Locate the cell with the specified text and output its (X, Y) center coordinate. 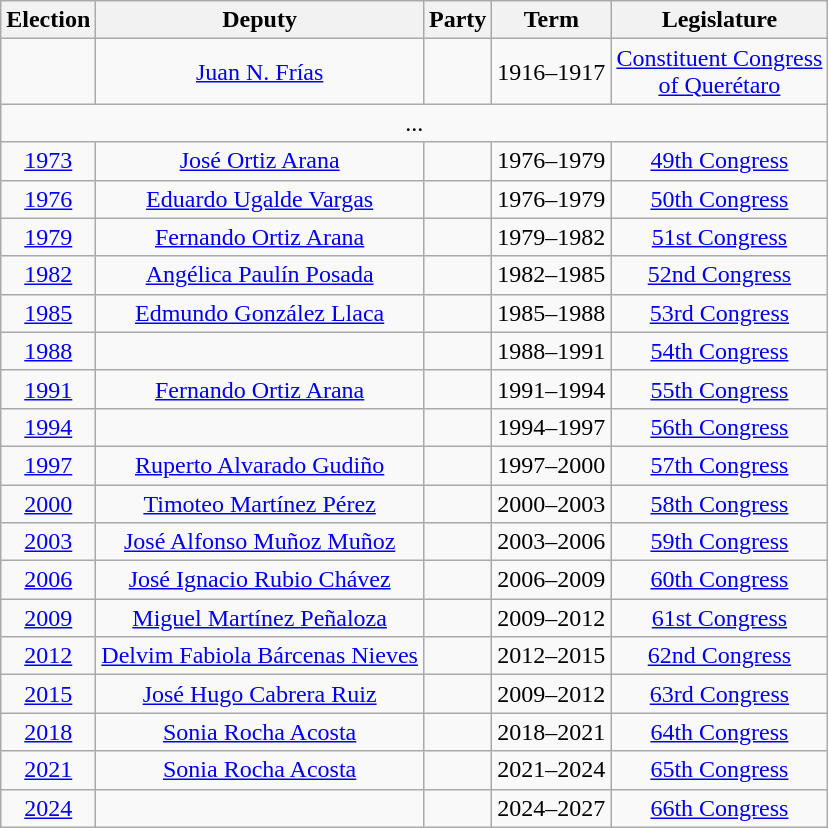
José Alfonso Muñoz Muñoz (260, 542)
1979–1982 (552, 237)
55th Congress (720, 389)
57th Congress (720, 465)
1982–1985 (552, 275)
José Ortiz Arana (260, 161)
2024 (48, 808)
58th Congress (720, 503)
Miguel Martínez Peñaloza (260, 618)
Election (48, 20)
61st Congress (720, 618)
Eduardo Ugalde Vargas (260, 199)
1991–1994 (552, 389)
51st Congress (720, 237)
2012 (48, 656)
1979 (48, 237)
2024–2027 (552, 808)
2006–2009 (552, 580)
1985–1988 (552, 313)
50th Congress (720, 199)
64th Congress (720, 732)
2018–2021 (552, 732)
1997–2000 (552, 465)
66th Congress (720, 808)
2000 (48, 503)
Edmundo González Llaca (260, 313)
1991 (48, 389)
1988 (48, 351)
1994 (48, 427)
59th Congress (720, 542)
2009 (48, 618)
Term (552, 20)
Ruperto Alvarado Gudiño (260, 465)
Legislature (720, 20)
... (414, 123)
2021–2024 (552, 770)
2015 (48, 694)
Juan N. Frías (260, 72)
José Ignacio Rubio Chávez (260, 580)
Angélica Paulín Posada (260, 275)
1976 (48, 199)
60th Congress (720, 580)
63rd Congress (720, 694)
1973 (48, 161)
Deputy (260, 20)
2000–2003 (552, 503)
2012–2015 (552, 656)
1997 (48, 465)
52nd Congress (720, 275)
Delvim Fabiola Bárcenas Nieves (260, 656)
Party (457, 20)
2003 (48, 542)
53rd Congress (720, 313)
54th Congress (720, 351)
1916–1917 (552, 72)
1985 (48, 313)
2018 (48, 732)
2021 (48, 770)
56th Congress (720, 427)
Timoteo Martínez Pérez (260, 503)
1982 (48, 275)
José Hugo Cabrera Ruiz (260, 694)
1988–1991 (552, 351)
1994–1997 (552, 427)
2003–2006 (552, 542)
2006 (48, 580)
Constituent Congressof Querétaro (720, 72)
49th Congress (720, 161)
62nd Congress (720, 656)
65th Congress (720, 770)
